Output the (X, Y) coordinate of the center of the cell containing the given text.  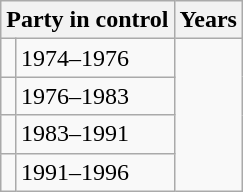
1976–1983 (94, 96)
Years (208, 20)
1991–1996 (94, 172)
Party in control (88, 20)
1983–1991 (94, 134)
1974–1976 (94, 58)
